Pinpoint the cell where the given text exists, returning its (x, y) midpoint coordinate. 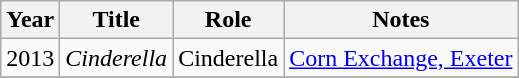
Notes (401, 20)
Role (228, 20)
Title (116, 20)
Year (30, 20)
2013 (30, 58)
Corn Exchange, Exeter (401, 58)
